Capture the cell that displays the provided text and extract its (x, y) central coordinate. 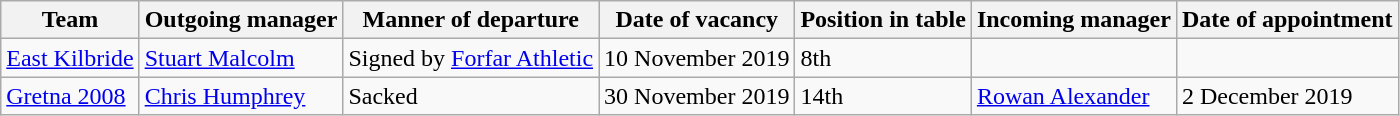
2 December 2019 (1287, 96)
Incoming manager (1074, 20)
Signed by Forfar Athletic (471, 58)
Gretna 2008 (70, 96)
Outgoing manager (241, 20)
Rowan Alexander (1074, 96)
Date of vacancy (697, 20)
Stuart Malcolm (241, 58)
30 November 2019 (697, 96)
Position in table (883, 20)
East Kilbride (70, 58)
Manner of departure (471, 20)
Team (70, 20)
8th (883, 58)
14th (883, 96)
Date of appointment (1287, 20)
10 November 2019 (697, 58)
Sacked (471, 96)
Chris Humphrey (241, 96)
